For the text-containing cell, return its midpoint in [X, Y] coordinate format. 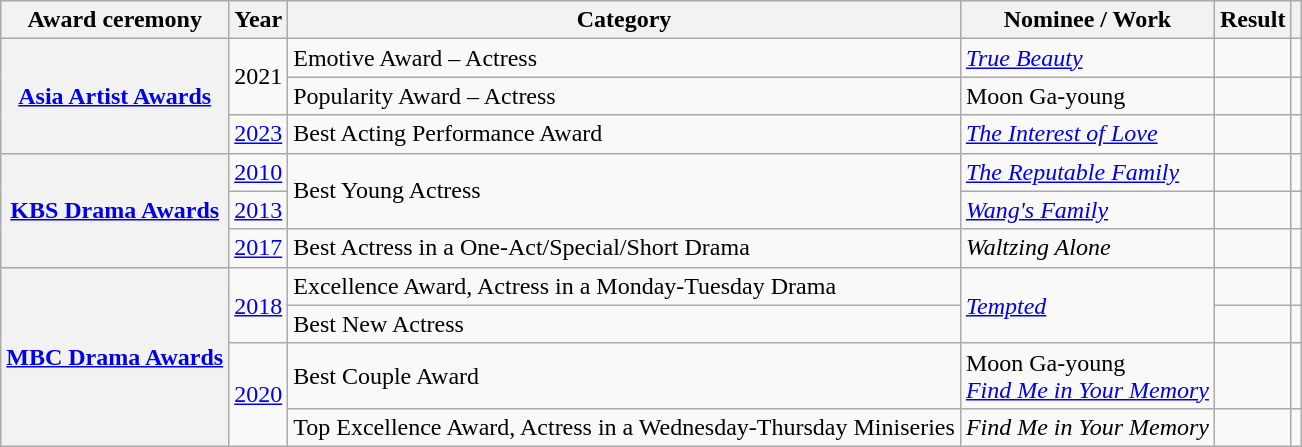
Emotive Award – Actress [624, 58]
2010 [258, 172]
Moon Ga-young Find Me in Your Memory [1087, 376]
Waltzing Alone [1087, 248]
Top Excellence Award, Actress in a Wednesday-Thursday Miniseries [624, 427]
Asia Artist Awards [115, 96]
Result [1253, 20]
2013 [258, 210]
KBS Drama Awards [115, 210]
Best Couple Award [624, 376]
Popularity Award – Actress [624, 96]
True Beauty [1087, 58]
Best Young Actress [624, 191]
Best Acting Performance Award [624, 134]
Excellence Award, Actress in a Monday-Tuesday Drama [624, 286]
2018 [258, 305]
The Reputable Family [1087, 172]
Best New Actress [624, 324]
Category [624, 20]
Wang's Family [1087, 210]
Year [258, 20]
2021 [258, 77]
MBC Drama Awards [115, 356]
Tempted [1087, 305]
Best Actress in a One-Act/Special/Short Drama [624, 248]
2023 [258, 134]
Moon Ga-young [1087, 96]
The Interest of Love [1087, 134]
Nominee / Work [1087, 20]
Award ceremony [115, 20]
Find Me in Your Memory [1087, 427]
2020 [258, 394]
2017 [258, 248]
